Provide the [x, y] coordinate of the cell's center where the given text is located.  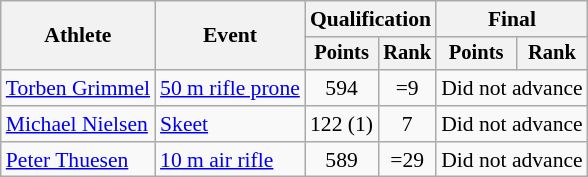
=9 [407, 88]
Torben Grimmel [78, 88]
Event [230, 36]
Athlete [78, 36]
Qualification [370, 19]
Final [512, 19]
122 (1) [342, 124]
Skeet [230, 124]
594 [342, 88]
Michael Nielsen [78, 124]
7 [407, 124]
50 m rifle prone [230, 88]
